Output the (X, Y) coordinate of the center of the cell containing the given text.  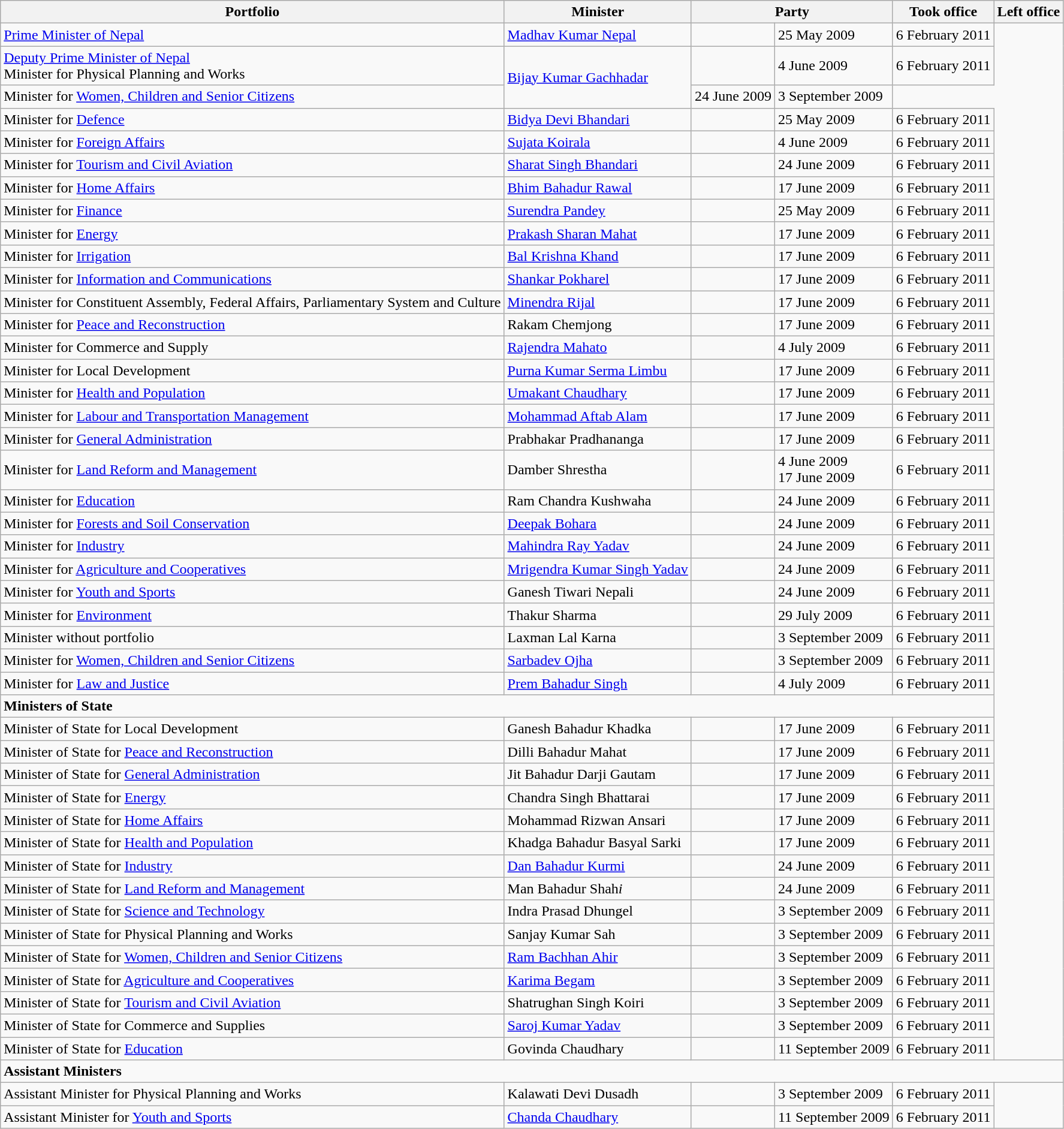
Minister for Agriculture and Cooperatives (252, 569)
Minister for Commerce and Supply (252, 348)
Party (792, 12)
Rajendra Mahato (598, 348)
Minister for General Administration (252, 439)
Karima Begam (598, 980)
Minister for Youth and Sports (252, 592)
Ganesh Tiwari Nepali (598, 592)
Thakur Sharma (598, 615)
Minister of State for Peace and Reconstruction (252, 752)
Minister of State for Home Affairs (252, 820)
Minister of State for Physical Planning and Works (252, 934)
Dilli Bahadur Mahat (598, 752)
Dan Bahadur Kurmi (598, 866)
Mahindra Ray Yadav (598, 546)
Minister for Foreign Affairs (252, 142)
Saroj Kumar Yadav (598, 1025)
Minister for Forests and Soil Conservation (252, 523)
Ram Chandra Kushwaha (598, 501)
Minister for Information and Communications (252, 279)
Minister of State for Land Reform and Management (252, 889)
Deputy Prime Minister of NepalMinister for Physical Planning and Works (252, 66)
Madhav Kumar Nepal (598, 35)
Minister for Local Development (252, 371)
Minister (598, 12)
Surendra Pandey (598, 210)
Assistant Minister for Physical Planning and Works (252, 1094)
Mrigendra Kumar Singh Yadav (598, 569)
Minister of State for Tourism and Civil Aviation (252, 1002)
Bal Krishna Khand (598, 256)
Khadga Bahadur Basyal Sarki (598, 843)
29 July 2009 (833, 615)
Minister for Land Reform and Management (252, 470)
Minendra Rijal (598, 302)
Minister of State for Science and Technology (252, 911)
Minister of State for Agriculture and Cooperatives (252, 980)
Bhim Bahadur Rawal (598, 188)
Ganesh Bahadur Khadka (598, 729)
Portfolio (252, 12)
Minister of State for Women, Children and Senior Citizens (252, 957)
Minister for Law and Justice (252, 683)
Assistant Minister for Youth and Sports (252, 1117)
Sujata Koirala (598, 142)
Bijay Kumar Gachhadar (598, 77)
Jit Bahadur Darji Gautam (598, 775)
Prakash Sharan Mahat (598, 233)
Minister of State for Education (252, 1049)
Mohammad Aftab Alam (598, 416)
Shatrughan Singh Koiri (598, 1002)
Sharat Singh Bhandari (598, 165)
Mohammad Rizwan Ansari (598, 820)
Minister for Environment (252, 615)
Chanda Chaudhary (598, 1117)
Prabhakar Pradhananga (598, 439)
Sanjay Kumar Sah (598, 934)
Minister of State for Health and Population (252, 843)
Umakant Chaudhary (598, 393)
Minister for Finance (252, 210)
Minister for Industry (252, 546)
Minister for Peace and Reconstruction (252, 325)
Indra Prasad Dhungel (598, 911)
Damber Shrestha (598, 470)
Purna Kumar Serma Limbu (598, 371)
Laxman Lal Karna (598, 637)
Took office (944, 12)
Minister for Labour and Transportation Management (252, 416)
Kalawati Devi Dusadh (598, 1094)
Govinda Chaudhary (598, 1049)
Prem Bahadur Singh (598, 683)
Minister of State for Industry (252, 866)
Minister of State for Commerce and Supplies (252, 1025)
Shankar Pokharel (598, 279)
Ram Bachhan Ahir (598, 957)
Chandra Singh Bhattarai (598, 797)
4 June 200917 June 2009 (833, 470)
Assistant Ministers (532, 1071)
Minister without portfolio (252, 637)
Minister of State for Local Development (252, 729)
Minister for Irrigation (252, 256)
Deepak Bohara (598, 523)
Minister for Defence (252, 119)
Left office (1029, 12)
Rakam Chemjong (598, 325)
Ministers of State (498, 706)
Minister of State for General Administration (252, 775)
Minister of State for Energy (252, 797)
Man Bahadur Shahi (598, 889)
Bidya Devi Bhandari (598, 119)
Minister for Health and Population (252, 393)
Minister for Constituent Assembly, Federal Affairs, Parliamentary System and Culture (252, 302)
Minister for Energy (252, 233)
Minister for Tourism and Civil Aviation (252, 165)
Minister for Education (252, 501)
Prime Minister of Nepal (252, 35)
Minister for Home Affairs (252, 188)
Sarbadev Ojha (598, 660)
